Identify which cell holds the provided text, then report its [x, y] central coordinate. 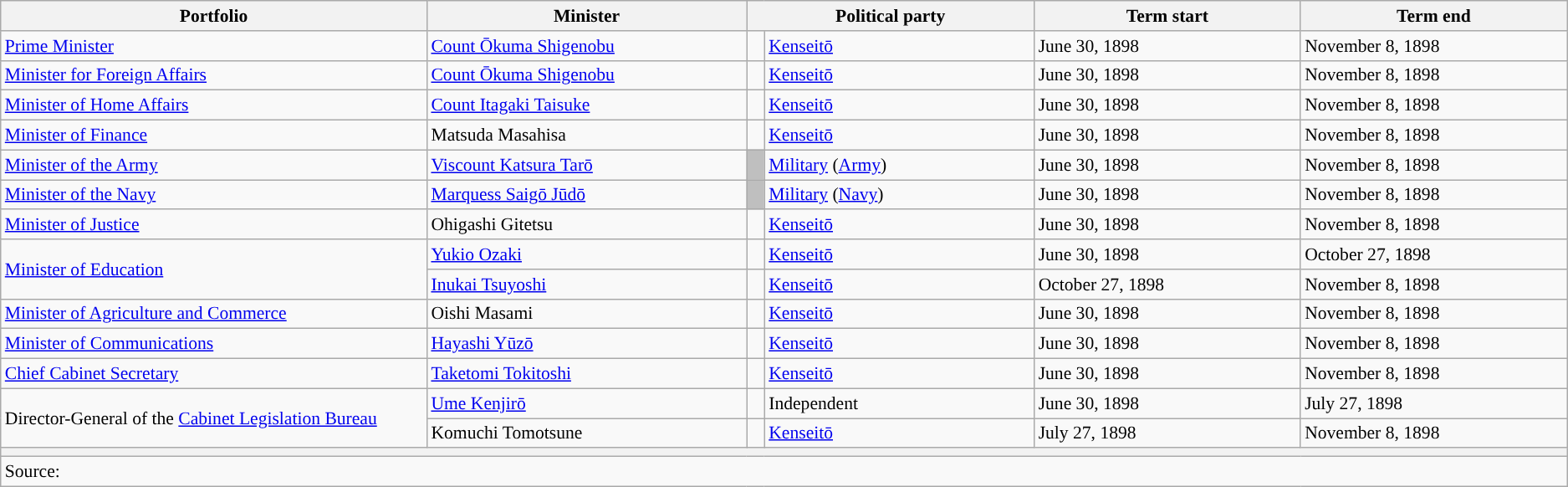
Taketomi Tokitoshi [586, 374]
Ume Kenjirō [586, 403]
Minister of Home Affairs [214, 105]
Minister of Agriculture and Commerce [214, 314]
Chief Cabinet Secretary [214, 374]
Source: [784, 472]
Minister of Education [214, 269]
Minister [586, 16]
Minister of Finance [214, 136]
Count Itagaki Taisuke [586, 105]
Military (Navy) [899, 195]
Oishi Masami [586, 314]
Prime Minister [214, 46]
Komuchi Tomotsune [586, 433]
Minister of Communications [214, 344]
Inukai Tsuyoshi [586, 285]
Minister of the Army [214, 165]
Portfolio [214, 16]
Minister of the Navy [214, 195]
Minister of Justice [214, 225]
Marquess Saigō Jūdō [586, 195]
Term start [1167, 16]
Ohigashi Gitetsu [586, 225]
Term end [1433, 16]
Matsuda Masahisa [586, 136]
Political party [891, 16]
Minister for Foreign Affairs [214, 75]
Director-General of the Cabinet Legislation Bureau [214, 418]
Viscount Katsura Tarō [586, 165]
Independent [899, 403]
Yukio Ozaki [586, 254]
Military (Army) [899, 165]
Hayashi Yūzō [586, 344]
